Locate the cell with the specified text and output its (x, y) center coordinate. 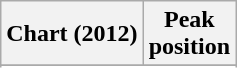
Peakposition (189, 34)
Chart (2012) (72, 34)
